Search for the cell housing the specified text and yield its [X, Y] center coordinate. 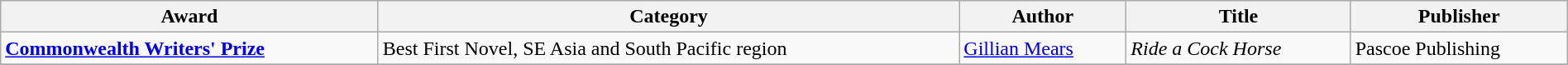
Author [1043, 17]
Award [190, 17]
Publisher [1459, 17]
Gillian Mears [1043, 48]
Category [668, 17]
Pascoe Publishing [1459, 48]
Ride a Cock Horse [1239, 48]
Commonwealth Writers' Prize [190, 48]
Title [1239, 17]
Best First Novel, SE Asia and South Pacific region [668, 48]
